Detect which cell encompasses the target text, then output its (x, y) center coordinate. 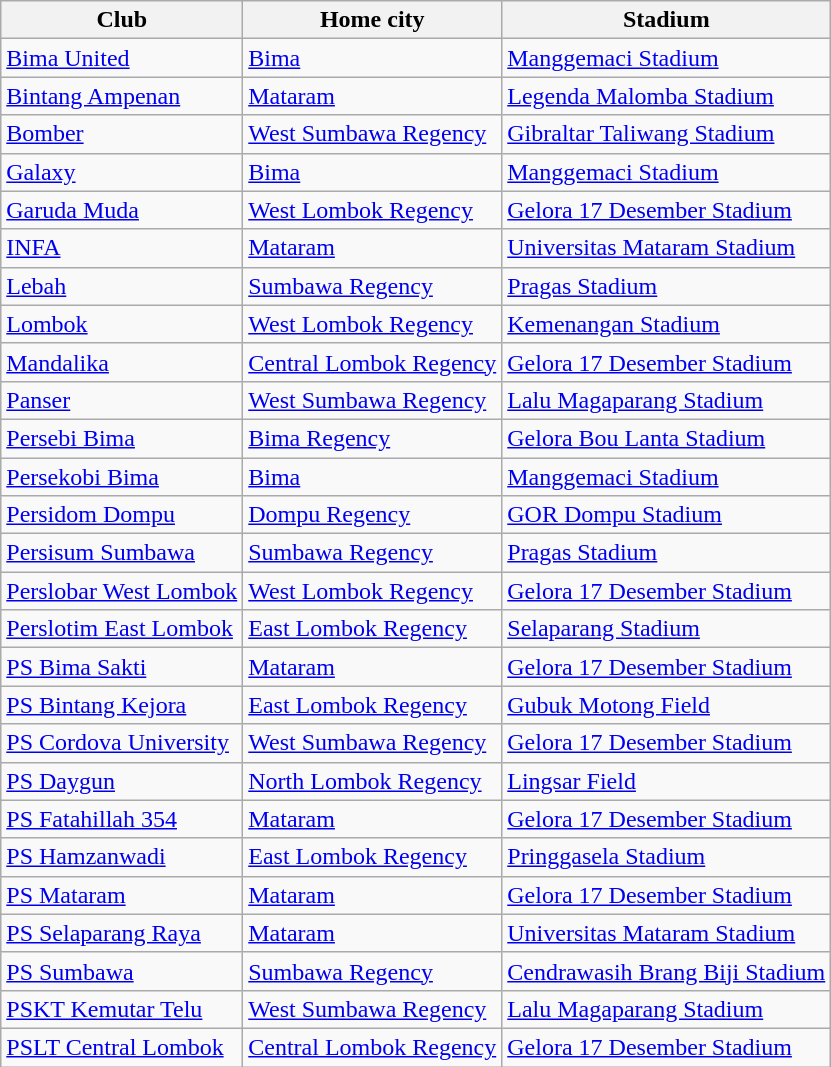
Galaxy (122, 172)
Persebi Bima (122, 438)
Lebah (122, 286)
Kemenangan Stadium (666, 324)
Gelora Bou Lanta Stadium (666, 438)
Garuda Muda (122, 210)
INFA (122, 248)
Bima Regency (372, 438)
Persisum Sumbawa (122, 553)
Stadium (666, 20)
PS Bintang Kejora (122, 705)
Dompu Regency (372, 515)
Lingsar Field (666, 781)
Club (122, 20)
Perslobar West Lombok (122, 591)
Panser (122, 400)
North Lombok Regency (372, 781)
Bomber (122, 134)
PS Selaparang Raya (122, 933)
PS Mataram (122, 895)
PS Cordova University (122, 743)
PS Fatahillah 354 (122, 819)
GOR Dompu Stadium (666, 515)
PSLT Central Lombok (122, 1047)
PS Sumbawa (122, 971)
Perslotim East Lombok (122, 629)
Legenda Malomba Stadium (666, 96)
PS Bima Sakti (122, 667)
Persidom Dompu (122, 515)
Persekobi Bima (122, 477)
Bima United (122, 58)
PSKT Kemutar Telu (122, 1009)
Selaparang Stadium (666, 629)
Gibraltar Taliwang Stadium (666, 134)
Cendrawasih Brang Biji Stadium (666, 971)
PS Hamzanwadi (122, 857)
Lombok (122, 324)
PS Daygun (122, 781)
Pringgasela Stadium (666, 857)
Bintang Ampenan (122, 96)
Home city (372, 20)
Gubuk Motong Field (666, 705)
Mandalika (122, 362)
